Determine the (x, y) coordinate at the center of the cell enclosing the given text.  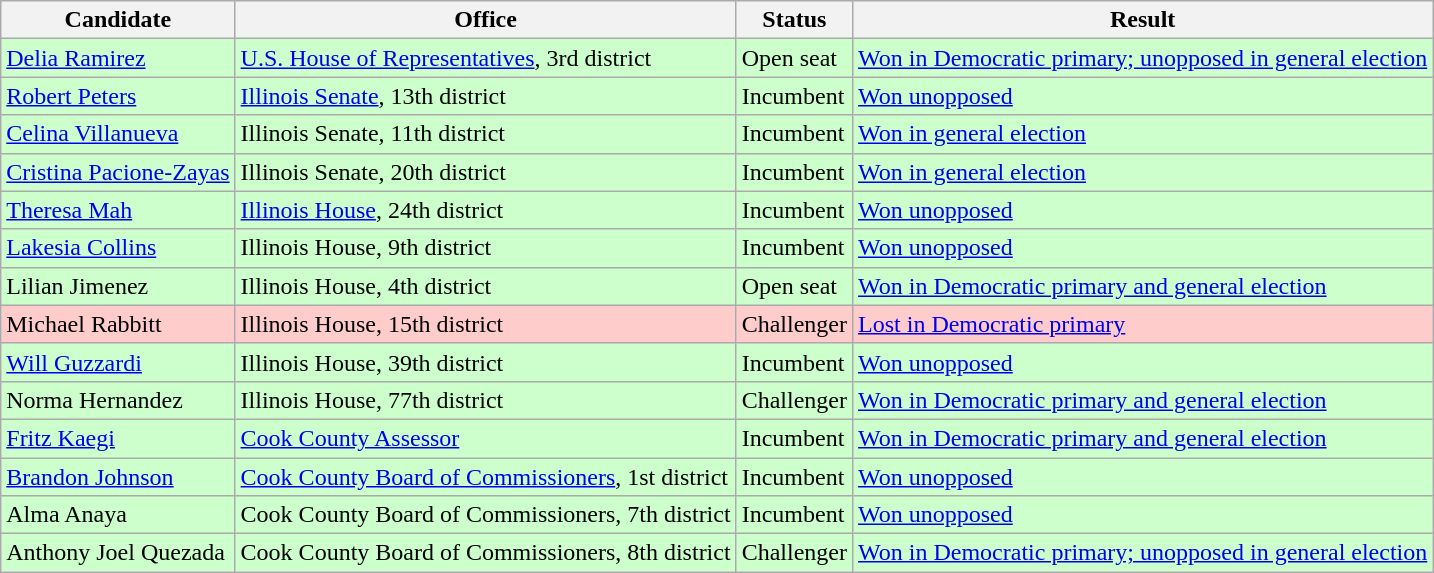
U.S. House of Representatives, 3rd district (486, 58)
Illinois Senate, 11th district (486, 134)
Celina Villanueva (118, 134)
Anthony Joel Quezada (118, 553)
Brandon Johnson (118, 477)
Robert Peters (118, 96)
Illinois House, 39th district (486, 362)
Alma Anaya (118, 515)
Illinois House, 9th district (486, 248)
Fritz Kaegi (118, 438)
Norma Hernandez (118, 400)
Lakesia Collins (118, 248)
Cook County Board of Commissioners, 7th district (486, 515)
Candidate (118, 20)
Cristina Pacione-Zayas (118, 172)
Illinois House, 4th district (486, 286)
Theresa Mah (118, 210)
Lost in Democratic primary (1143, 324)
Illinois Senate, 20th district (486, 172)
Result (1143, 20)
Will Guzzardi (118, 362)
Illinois House, 24th district (486, 210)
Lilian Jimenez (118, 286)
Cook County Assessor (486, 438)
Status (794, 20)
Michael Rabbitt (118, 324)
Cook County Board of Commissioners, 8th district (486, 553)
Illinois House, 77th district (486, 400)
Delia Ramirez (118, 58)
Cook County Board of Commissioners, 1st district (486, 477)
Illinois Senate, 13th district (486, 96)
Office (486, 20)
Illinois House, 15th district (486, 324)
